Output the [x, y] coordinate of the center of the cell containing the given text.  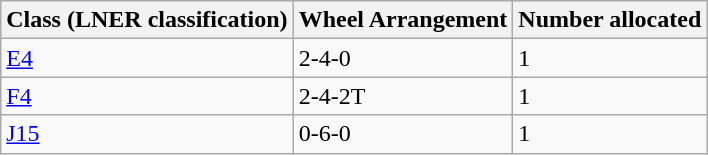
Wheel Arrangement [403, 20]
2-4-0 [403, 58]
F4 [147, 96]
2-4-2T [403, 96]
Number allocated [610, 20]
Class (LNER classification) [147, 20]
E4 [147, 58]
J15 [147, 134]
0-6-0 [403, 134]
